Pinpoint the cell where the given text exists, returning its (X, Y) midpoint coordinate. 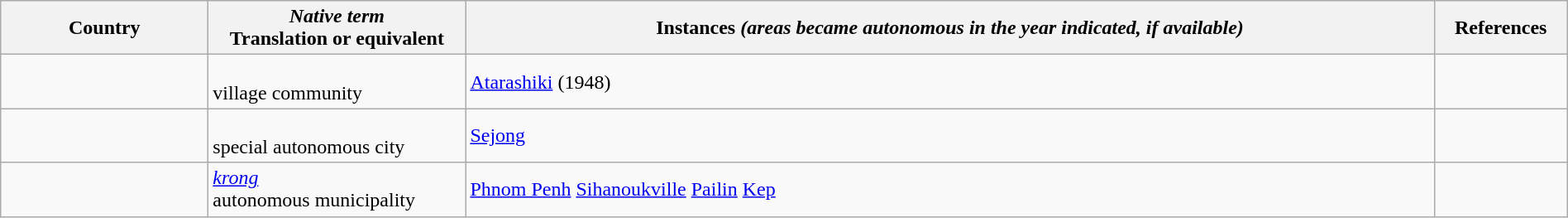
Country (104, 28)
Sejong (949, 136)
Phnom Penh Sihanoukville Pailin Kep (949, 189)
krongautonomous municipality (337, 189)
Native termTranslation or equivalent (337, 28)
References (1500, 28)
Instances (areas became autonomous in the year indicated, if available) (949, 28)
Atarashiki (1948) (949, 81)
village community (337, 81)
special autonomous city (337, 136)
